Detect which cell encompasses the target text, then output its (x, y) center coordinate. 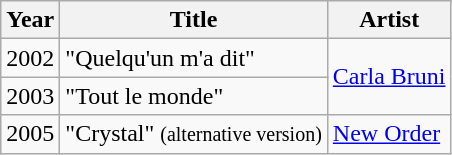
New Order (389, 134)
Year (30, 20)
Title (194, 20)
2005 (30, 134)
2002 (30, 58)
"Quelqu'un m'a dit" (194, 58)
"Crystal" (alternative version) (194, 134)
Artist (389, 20)
Carla Bruni (389, 77)
2003 (30, 96)
"Tout le monde" (194, 96)
